Locate the cell with the specified text and output its (x, y) center coordinate. 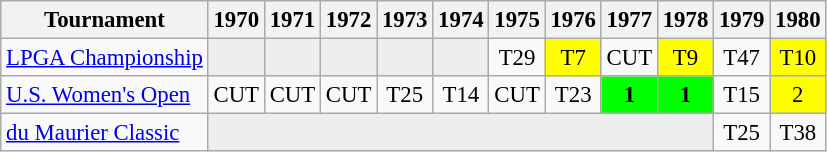
1973 (405, 20)
T47 (742, 58)
T10 (798, 58)
1977 (629, 20)
Tournament (104, 20)
T29 (517, 58)
du Maurier Classic (104, 133)
1980 (798, 20)
1979 (742, 20)
T38 (798, 133)
1970 (236, 20)
1971 (292, 20)
2 (798, 95)
T9 (685, 58)
1972 (348, 20)
1975 (517, 20)
1978 (685, 20)
LPGA Championship (104, 58)
U.S. Women's Open (104, 95)
T7 (573, 58)
T23 (573, 95)
T14 (461, 95)
1976 (573, 20)
1974 (461, 20)
T15 (742, 95)
